Locate the cell with the specified text and output its [X, Y] center coordinate. 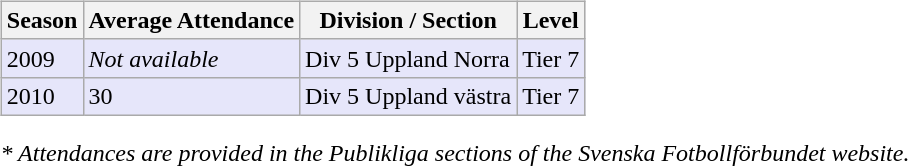
Season [42, 20]
2010 [42, 96]
Level [551, 20]
2009 [42, 58]
Division / Section [408, 20]
Div 5 Uppland västra [408, 96]
Average Attendance [192, 20]
30 [192, 96]
Div 5 Uppland Norra [408, 58]
Not available [192, 58]
